Detect which cell encompasses the target text, then output its (X, Y) center coordinate. 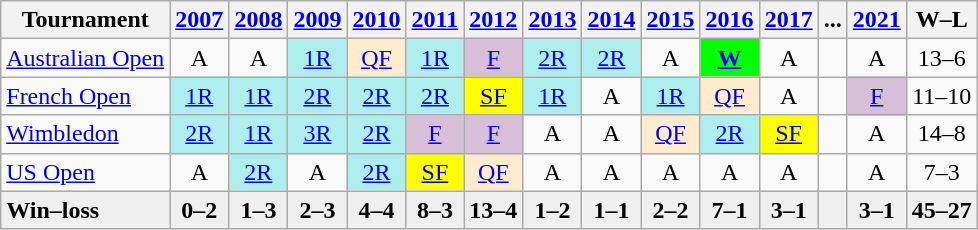
4–4 (376, 210)
2012 (494, 20)
7–3 (942, 172)
2008 (258, 20)
Wimbledon (86, 134)
2–2 (670, 210)
Australian Open (86, 58)
11–10 (942, 96)
2014 (612, 20)
2009 (318, 20)
45–27 (942, 210)
US Open (86, 172)
2016 (730, 20)
13–6 (942, 58)
W (730, 58)
1–1 (612, 210)
2013 (552, 20)
... (832, 20)
2007 (200, 20)
W–L (942, 20)
14–8 (942, 134)
Win–loss (86, 210)
2–3 (318, 210)
2010 (376, 20)
2015 (670, 20)
8–3 (435, 210)
0–2 (200, 210)
2011 (435, 20)
2017 (788, 20)
7–1 (730, 210)
1–2 (552, 210)
2021 (876, 20)
3R (318, 134)
13–4 (494, 210)
Tournament (86, 20)
French Open (86, 96)
1–3 (258, 210)
